Return the [x, y] coordinate for the center point of the cell that contains the specified text.  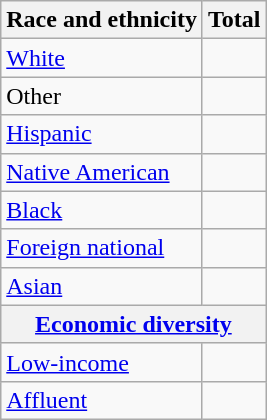
Native American [102, 172]
Economic diversity [134, 324]
White [102, 58]
Affluent [102, 400]
Hispanic [102, 134]
Total [234, 20]
Low-income [102, 362]
Foreign national [102, 248]
Other [102, 96]
Black [102, 210]
Asian [102, 286]
Race and ethnicity [102, 20]
